Identify which cell holds the provided text, then report its (X, Y) central coordinate. 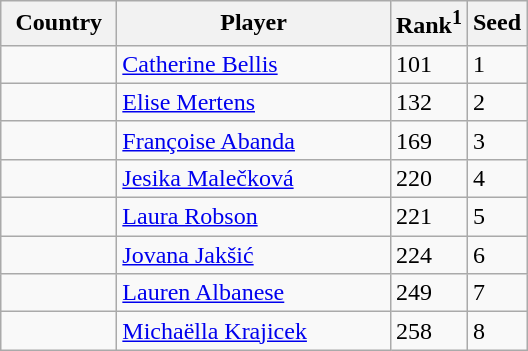
Catherine Bellis (254, 64)
3 (496, 140)
7 (496, 293)
132 (428, 102)
Seed (496, 24)
Country (59, 24)
Françoise Abanda (254, 140)
Rank1 (428, 24)
220 (428, 178)
2 (496, 102)
224 (428, 255)
Lauren Albanese (254, 293)
Michaëlla Krajicek (254, 331)
5 (496, 217)
249 (428, 293)
1 (496, 64)
Jovana Jakšić (254, 255)
Player (254, 24)
101 (428, 64)
Elise Mertens (254, 102)
Jesika Malečková (254, 178)
258 (428, 331)
6 (496, 255)
4 (496, 178)
221 (428, 217)
169 (428, 140)
8 (496, 331)
Laura Robson (254, 217)
